Scan for the cell matching the given text and deliver its [x, y] coordinate at center. 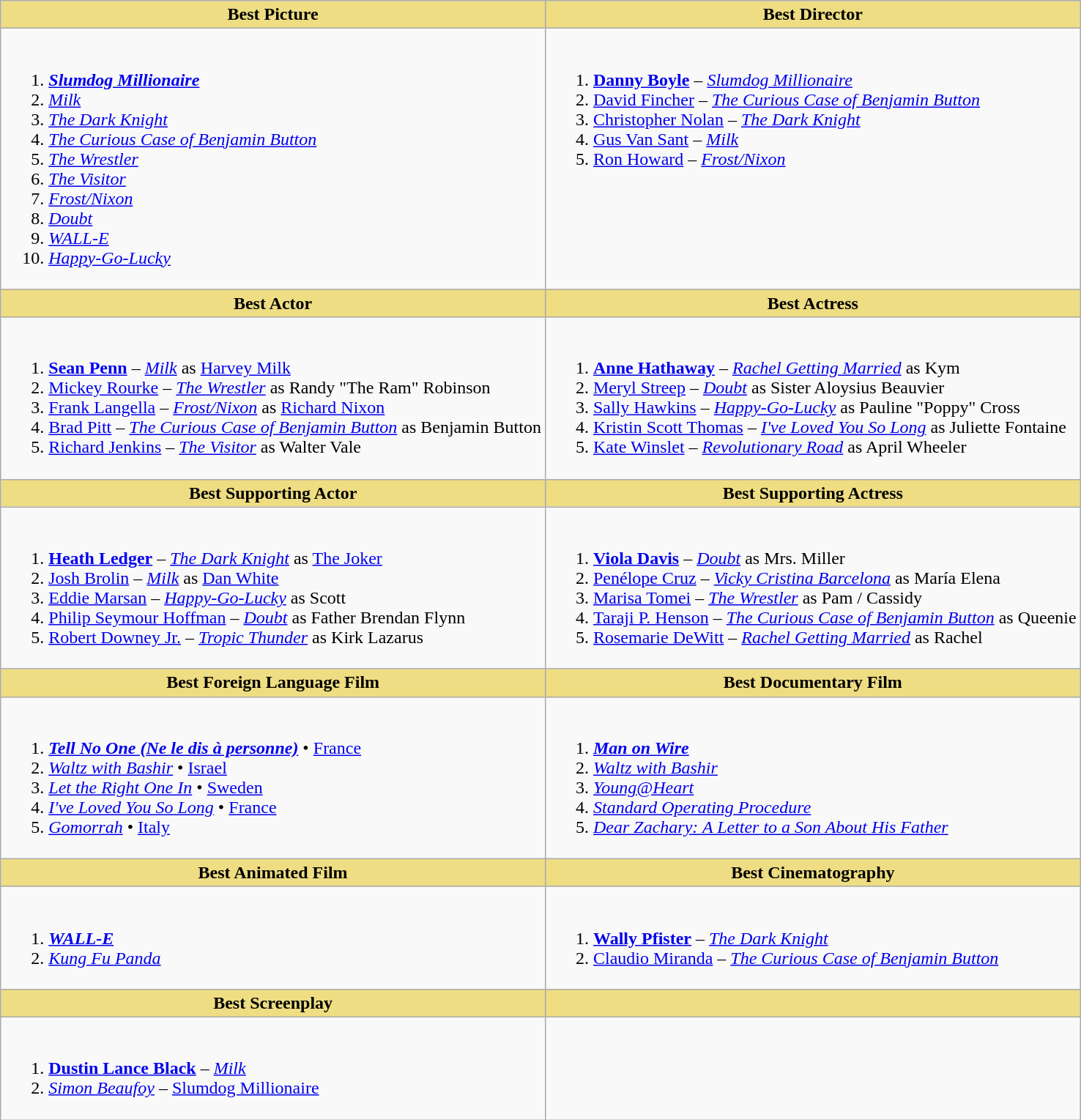
Best Animated Film [273, 872]
WALL-EKung Fu Panda [273, 938]
Best Supporting Actress [813, 493]
Best Screenplay [273, 1003]
Best Foreign Language Film [273, 683]
Man on WireWaltz with BashirYoung@HeartStandard Operating ProcedureDear Zachary: A Letter to a Son About His Father [813, 778]
Best Actor [273, 303]
Best Actress [813, 303]
Wally Pfister – The Dark KnightClaudio Miranda – The Curious Case of Benjamin Button [813, 938]
Best Picture [273, 15]
Slumdog MillionaireMilkThe Dark KnightThe Curious Case of Benjamin ButtonThe WrestlerThe VisitorFrost/NixonDoubtWALL-EHappy-Go-Lucky [273, 159]
Dustin Lance Black – MilkSimon Beaufoy – Slumdog Millionaire [273, 1068]
Best Director [813, 15]
Best Supporting Actor [273, 493]
Best Cinematography [813, 872]
Tell No One (Ne le dis à personne) • FranceWaltz with Bashir • IsraelLet the Right One In • SwedenI've Loved You So Long • FranceGomorrah • Italy [273, 778]
Best Documentary Film [813, 683]
